Search for the cell housing the specified text and yield its (x, y) center coordinate. 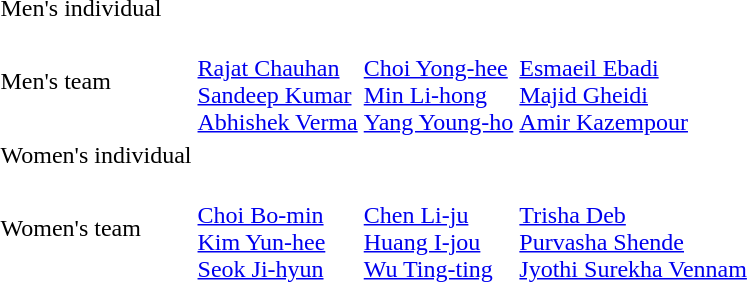
Choi Yong-heeMin Li-hongYang Young-ho (438, 82)
Rajat ChauhanSandeep KumarAbhishek Verma (278, 82)
